Return the (X, Y) coordinate for the center point of the cell that contains the specified text.  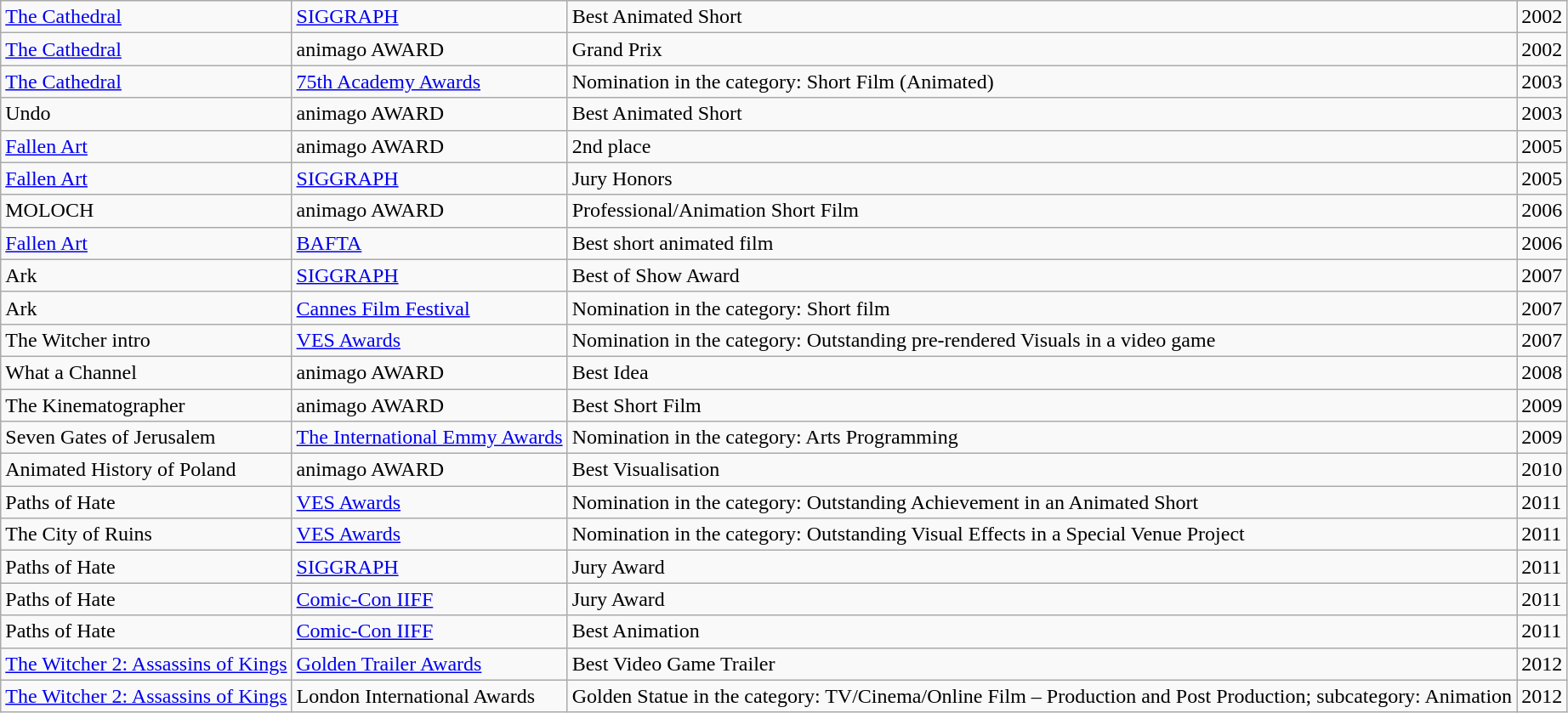
2nd place (1042, 146)
The International Emmy Awards (429, 438)
Seven Gates of Jerusalem (146, 438)
Cannes Film Festival (429, 308)
2010 (1542, 470)
Best short animated film (1042, 243)
Jury Honors (1042, 178)
London International Awards (429, 696)
Best Short Film (1042, 405)
Golden Trailer Awards (429, 664)
Nomination in the category: Arts Programming (1042, 438)
75th Academy Awards (429, 82)
Nomination in the category: Outstanding Achievement in an Animated Short (1042, 502)
Golden Statue in the category: TV/Cinema/Online Film – Production and Post Production; subcategory: Animation (1042, 696)
Professional/Animation Short Film (1042, 211)
The Witcher intro (146, 340)
Grand Prix (1042, 49)
What a Channel (146, 372)
The City of Ruins (146, 535)
Nomination in the category: Outstanding pre-rendered Visuals in a video game (1042, 340)
Undo (146, 114)
Nomination in the category: Outstanding Visual Effects in a Special Venue Project (1042, 535)
Best Visualisation (1042, 470)
Best Idea (1042, 372)
MOLOCH (146, 211)
Best of Show Award (1042, 275)
Best Video Game Trailer (1042, 664)
Nomination in the category: Short Film (Animated) (1042, 82)
Animated History of Poland (146, 470)
Best Animation (1042, 631)
The Kinematographer (146, 405)
BAFTA (429, 243)
Nomination in the category: Short film (1042, 308)
2008 (1542, 372)
